Detect which cell encompasses the target text, then output its (x, y) center coordinate. 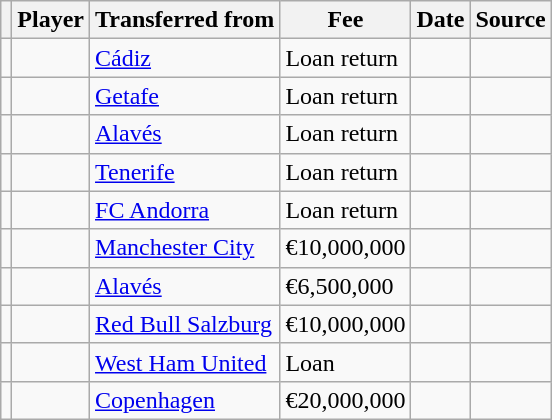
Player (51, 20)
FC Andorra (185, 210)
West Ham United (185, 362)
Copenhagen (185, 400)
Getafe (185, 96)
Manchester City (185, 248)
Tenerife (185, 172)
Loan (346, 362)
€20,000,000 (346, 400)
Date (440, 20)
Source (510, 20)
Red Bull Salzburg (185, 324)
Transferred from (185, 20)
Fee (346, 20)
Cádiz (185, 58)
€6,500,000 (346, 286)
